From the cell containing the given text, extract its center point as [X, Y] coordinate. 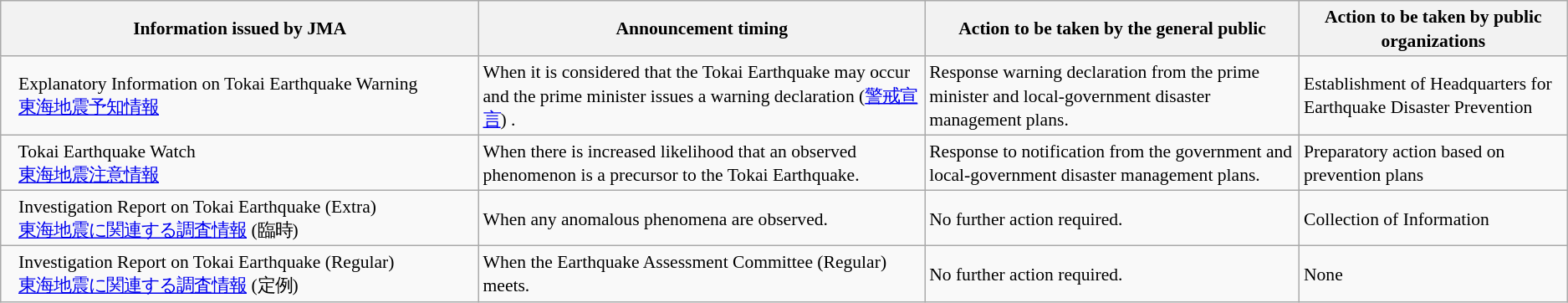
When the Earthquake Assessment Committee (Regular) meets. [702, 274]
Response to notification from the government and local-government disaster management plans. [1112, 163]
Investigation Report on Tokai Earthquake (Regular) 東海地震に関連する調査情報 (定例) [240, 274]
When it is considered that the Tokai Earthquake may occur and the prime minister issues a warning declaration (警戒宣言) . [702, 95]
Information issued by JMA [240, 28]
Explanatory Information on Tokai Earthquake Warning 東海地震予知情報 [240, 95]
Response warning declaration from the prime minister and local-government disaster management plans. [1112, 95]
When there is increased likelihood that an observed phenomenon is a precursor to the Tokai Earthquake. [702, 163]
When any anomalous phenomena are observed. [702, 218]
None [1433, 274]
Action to be taken by public organizations [1433, 28]
Action to be taken by the general public [1112, 28]
Announcement timing [702, 28]
Preparatory action based on prevention plans [1433, 163]
Investigation Report on Tokai Earthquake (Extra) 東海地震に関連する調査情報 (臨時) [240, 218]
Establishment of Headquarters for Earthquake Disaster Prevention [1433, 95]
Tokai Earthquake Watch 東海地震注意情報 [240, 163]
Collection of Information [1433, 218]
